Locate the cell with the specified text and output its (X, Y) center coordinate. 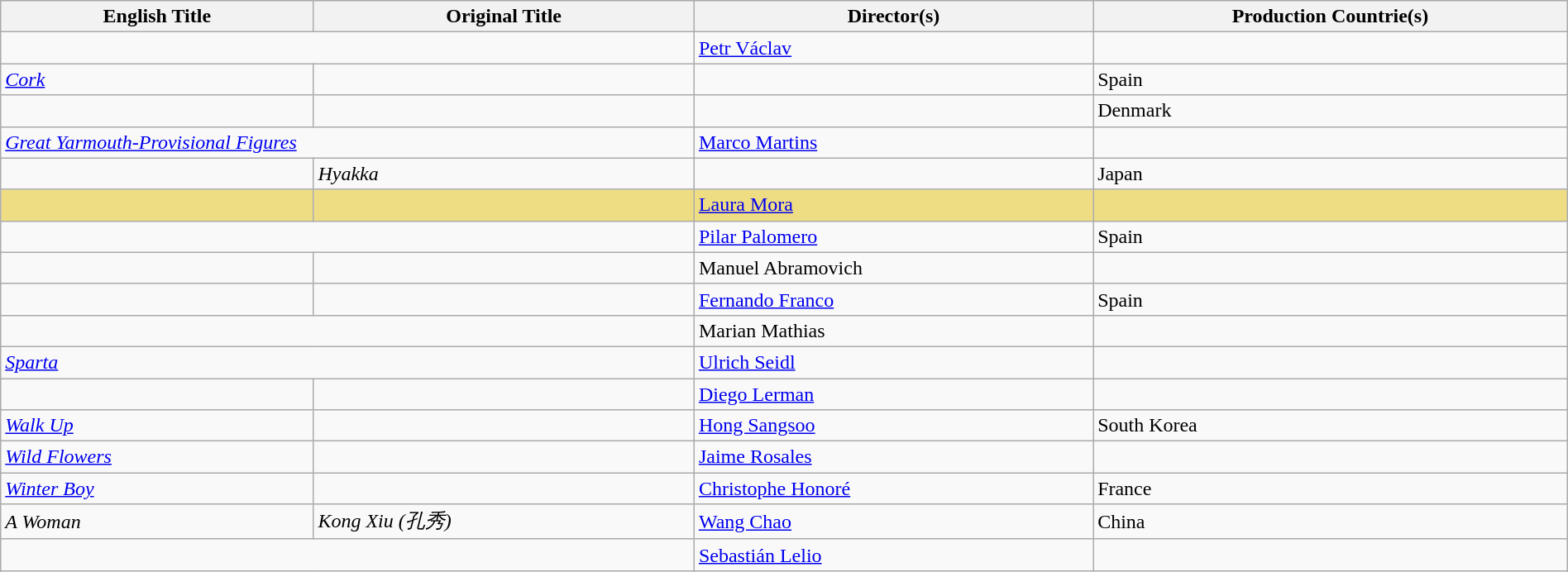
Wang Chao (893, 522)
Laura Mora (893, 205)
Pilar Palomero (893, 236)
Winter Boy (157, 489)
Ulrich Seidl (893, 362)
Director(s) (893, 17)
Christophe Honoré (893, 489)
France (1331, 489)
Sebastián Lelio (893, 555)
English Title (157, 17)
Cork (157, 79)
Marco Martins (893, 142)
Manuel Abramovich (893, 268)
South Korea (1331, 426)
Marian Mathias (893, 331)
A Woman (157, 522)
Fernando Franco (893, 299)
Petr Václav (893, 48)
Original Title (504, 17)
Jaime Rosales (893, 457)
Production Countrie(s) (1331, 17)
Walk Up (157, 426)
Wild Flowers (157, 457)
Hyakka (504, 174)
Great Yarmouth-Provisional Figures (347, 142)
Kong Xiu (孔秀) (504, 522)
China (1331, 522)
Japan (1331, 174)
Sparta (347, 362)
Hong Sangsoo (893, 426)
Denmark (1331, 111)
Diego Lerman (893, 394)
